Identify which cell holds the provided text, then report its (X, Y) central coordinate. 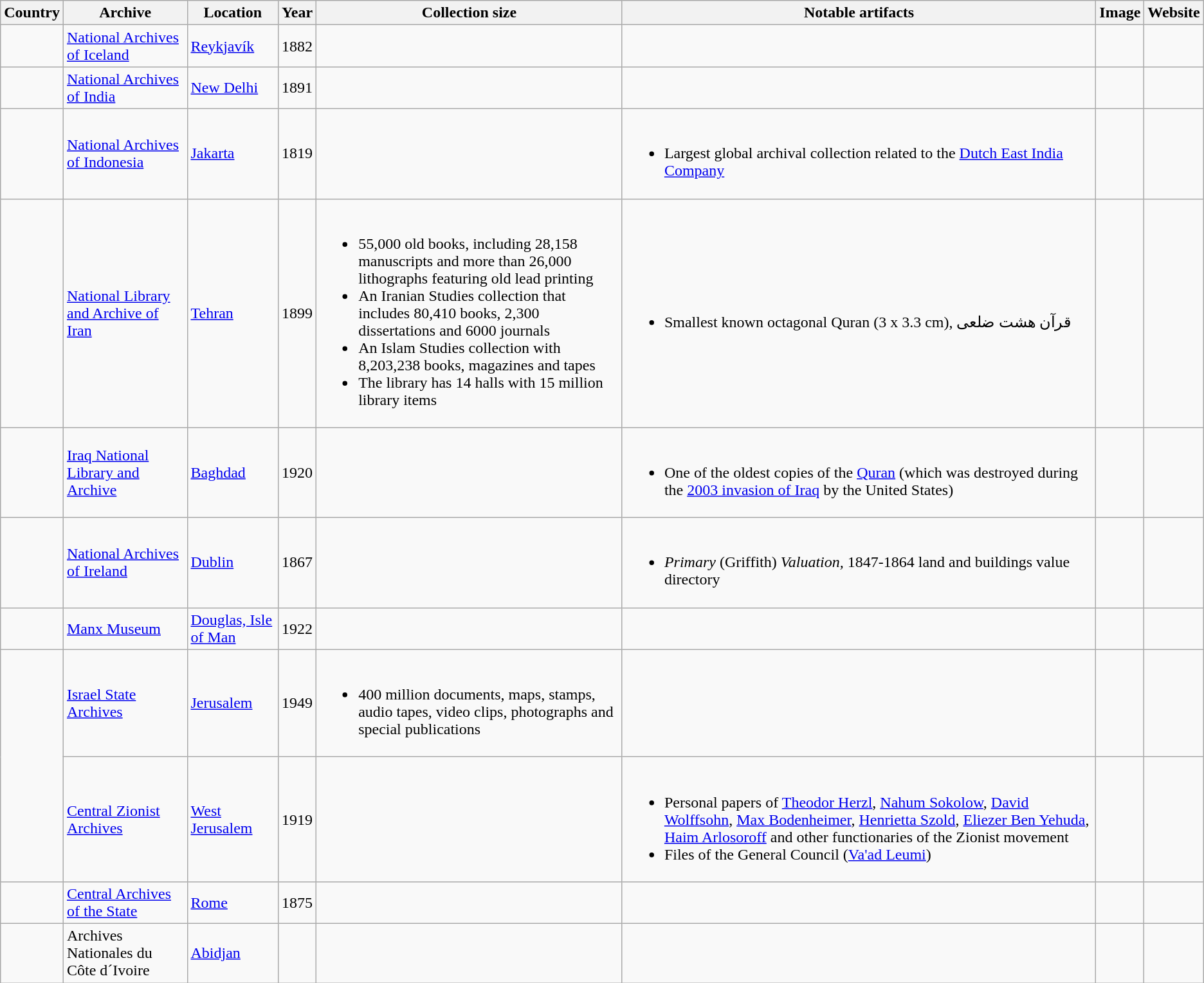
1922 (297, 629)
Smallest known octagonal Quran (3 x 3.3 cm), قرآن هشت ضلعی (859, 313)
National Archives of Ireland (125, 563)
Iraq National Library and Archive (125, 473)
1882 (297, 46)
Notable artifacts (859, 13)
Abidjan (233, 953)
National Archives of India (125, 87)
Tehran (233, 313)
1867 (297, 563)
Country (32, 13)
National Archives of Indonesia (125, 154)
1949 (297, 703)
1920 (297, 473)
Central Archives of the State (125, 903)
400 million documents, maps, stamps, audio tapes, video clips, photographs and special publications (470, 703)
Archives Nationales du Côte d´Ivoire (125, 953)
Dublin (233, 563)
Location (233, 13)
Manx Museum (125, 629)
Reykjavík (233, 46)
1899 (297, 313)
Archive (125, 13)
Israel State Archives (125, 703)
Rome (233, 903)
Baghdad (233, 473)
Website (1174, 13)
One of the oldest copies of the Quran (which was destroyed during the 2003 invasion of Iraq by the United States) (859, 473)
Douglas, Isle of Man (233, 629)
1819 (297, 154)
1919 (297, 819)
West Jerusalem (233, 819)
Central Zionist Archives (125, 819)
Year (297, 13)
National Archives of Iceland (125, 46)
National Library and Archive of Iran (125, 313)
1875 (297, 903)
Jerusalem (233, 703)
Collection size (470, 13)
Jakarta (233, 154)
1891 (297, 87)
Primary (Griffith) Valuation, 1847-1864 land and buildings value directory (859, 563)
New Delhi (233, 87)
Image (1120, 13)
Largest global archival collection related to the Dutch East India Company (859, 154)
